Locate the cell with the specified text and output its [X, Y] center coordinate. 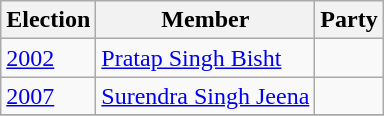
2002 [48, 58]
Party [349, 20]
2007 [48, 96]
Surendra Singh Jeena [206, 96]
Member [206, 20]
Pratap Singh Bisht [206, 58]
Election [48, 20]
